Pinpoint the cell where the given text exists, returning its (x, y) midpoint coordinate. 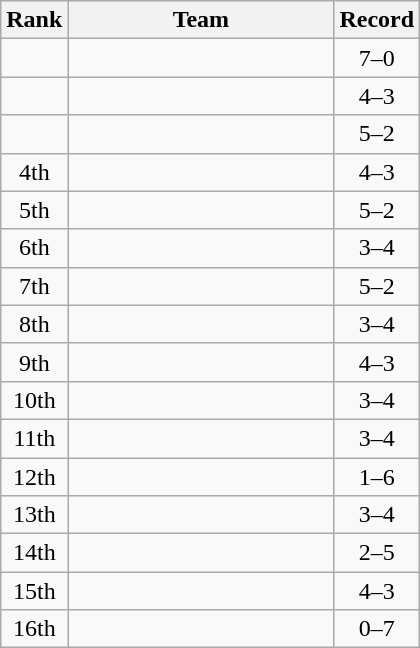
12th (34, 477)
15th (34, 591)
4th (34, 172)
5th (34, 210)
13th (34, 515)
7th (34, 286)
10th (34, 400)
11th (34, 438)
2–5 (377, 553)
7–0 (377, 58)
0–7 (377, 629)
1–6 (377, 477)
Team (201, 20)
8th (34, 324)
16th (34, 629)
Record (377, 20)
6th (34, 248)
14th (34, 553)
Rank (34, 20)
9th (34, 362)
